Provide the (X, Y) coordinate of the cell's center where the given text is located.  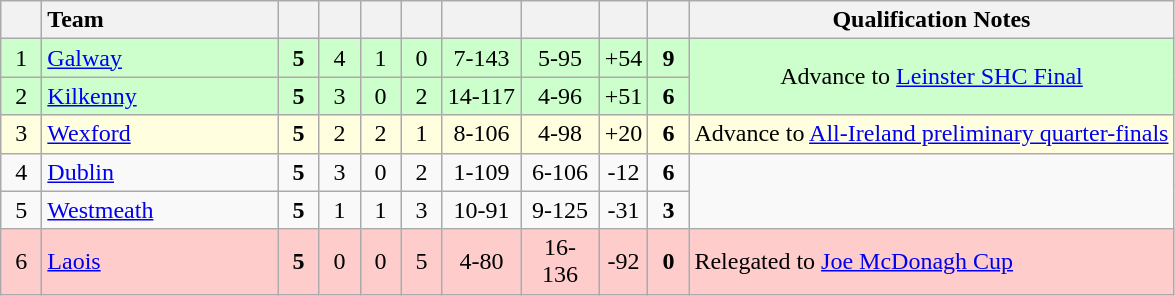
4-96 (560, 96)
Advance to All-Ireland preliminary quarter-finals (932, 134)
16-136 (560, 262)
14-117 (482, 96)
9 (668, 58)
Galway (160, 58)
Kilkenny (160, 96)
Relegated to Joe McDonagh Cup (932, 262)
Laois (160, 262)
7-143 (482, 58)
9-125 (560, 210)
10-91 (482, 210)
+20 (624, 134)
8-106 (482, 134)
Dublin (160, 172)
-12 (624, 172)
4-98 (560, 134)
Qualification Notes (932, 20)
+54 (624, 58)
-31 (624, 210)
5-95 (560, 58)
Team (160, 20)
-92 (624, 262)
Wexford (160, 134)
6-106 (560, 172)
Advance to Leinster SHC Final (932, 77)
4-80 (482, 262)
1-109 (482, 172)
+51 (624, 96)
Westmeath (160, 210)
